Locate the cell with the specified text and output its [X, Y] center coordinate. 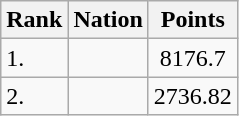
Nation [108, 20]
1. [34, 58]
2. [34, 96]
Points [192, 20]
2736.82 [192, 96]
8176.7 [192, 58]
Rank [34, 20]
